From the cell containing the given text, extract its center point as (x, y) coordinate. 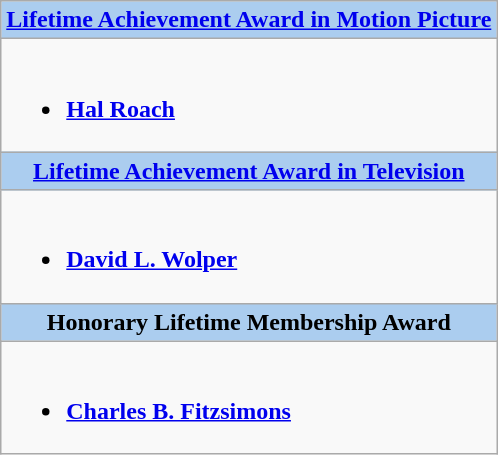
Lifetime Achievement Award in Motion Picture (249, 20)
David L. Wolper (249, 246)
Hal Roach (249, 96)
Honorary Lifetime Membership Award (249, 322)
Charles B. Fitzsimons (249, 398)
Lifetime Achievement Award in Television (249, 171)
